Extract the [X, Y] coordinate from the center of the cell holding the provided text.  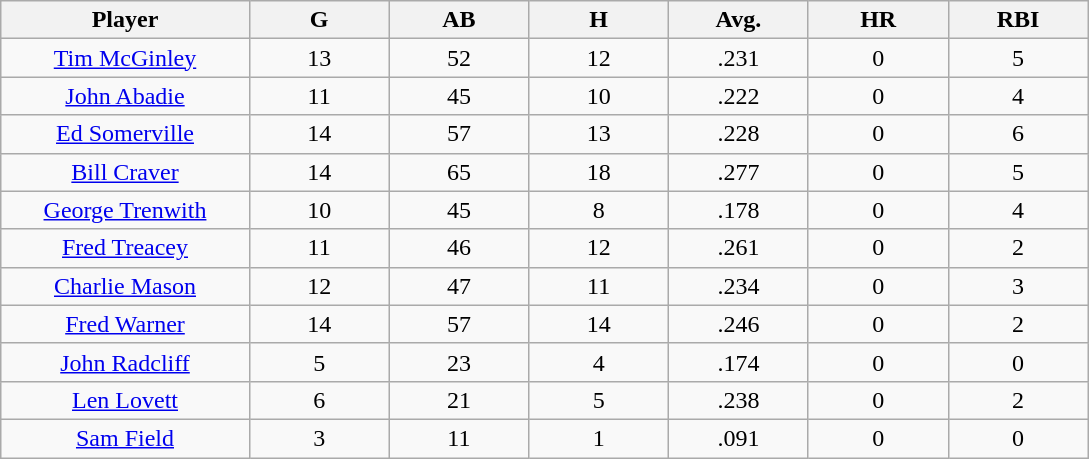
.277 [739, 172]
.261 [739, 248]
Tim McGinley [126, 58]
Ed Somerville [126, 134]
Bill Craver [126, 172]
Sam Field [126, 438]
RBI [1018, 20]
H [599, 20]
.222 [739, 96]
23 [459, 362]
John Abadie [126, 96]
.234 [739, 286]
AB [459, 20]
.091 [739, 438]
.174 [739, 362]
.228 [739, 134]
.178 [739, 210]
65 [459, 172]
George Trenwith [126, 210]
.231 [739, 58]
G [319, 20]
Fred Warner [126, 324]
46 [459, 248]
Player [126, 20]
HR [878, 20]
Fred Treacey [126, 248]
21 [459, 400]
47 [459, 286]
18 [599, 172]
Len Lovett [126, 400]
Charlie Mason [126, 286]
52 [459, 58]
Avg. [739, 20]
8 [599, 210]
.246 [739, 324]
1 [599, 438]
.238 [739, 400]
John Radcliff [126, 362]
